Identify which cell holds the provided text, then report its (x, y) central coordinate. 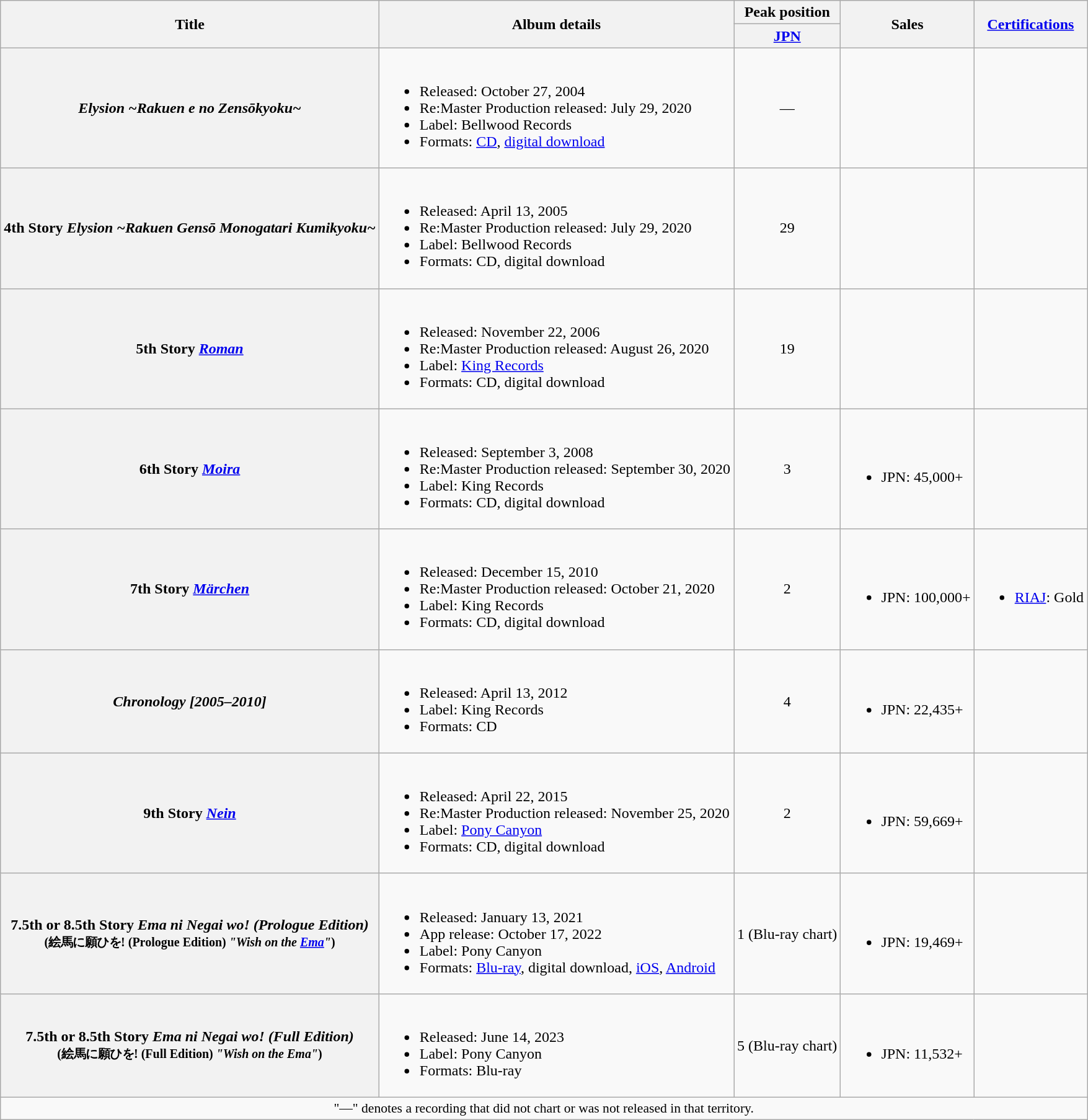
Album details (556, 24)
JPN: 22,435+ (908, 701)
JPN: 100,000+ (908, 589)
JPN: 19,469+ (908, 933)
Released: June 14, 2023Label: Pony CanyonFormats: Blu-ray (556, 1046)
6th Story Moira (190, 469)
Elysion ~Rakuen e no Zensōkyoku~ (190, 108)
Peak position (787, 12)
1 (Blu-ray chart) (787, 933)
JPN: 11,532+ (908, 1046)
Released: April 13, 2005Re:Master Production released: July 29, 2020Label: Bellwood RecordsFormats: CD, digital download (556, 228)
7.5th or 8.5th Story Ema ni Negai wo! (Full Edition)(絵馬に願ひを! (Full Edition) "Wish on the Ema") (190, 1046)
Title (190, 24)
JPN: 45,000+ (908, 469)
4th Story Elysion ~Rakuen Gensō Monogatari Kumikyoku~ (190, 228)
7.5th or 8.5th Story Ema ni Negai wo! (Prologue Edition)(絵馬に願ひを! (Prologue Edition) "Wish on the Ema") (190, 933)
29 (787, 228)
4 (787, 701)
JPN (787, 36)
"—" denotes a recording that did not chart or was not released in that territory. (544, 1108)
Released: April 13, 2012Label: King RecordsFormats: CD (556, 701)
Released: September 3, 2008Re:Master Production released: September 30, 2020Label: King RecordsFormats: CD, digital download (556, 469)
JPN: 59,669+ (908, 813)
19 (787, 349)
— (787, 108)
9th Story Nein (190, 813)
Released: December 15, 2010Re:Master Production released: October 21, 2020Label: King RecordsFormats: CD, digital download (556, 589)
Certifications (1030, 24)
3 (787, 469)
5th Story Roman (190, 349)
Released: April 22, 2015Re:Master Production released: November 25, 2020Label: Pony CanyonFormats: CD, digital download (556, 813)
Released: January 13, 2021App release: October 17, 2022Label: Pony CanyonFormats: Blu-ray, digital download, iOS, Android (556, 933)
Released: November 22, 2006Re:Master Production released: August 26, 2020Label: King RecordsFormats: CD, digital download (556, 349)
7th Story Märchen (190, 589)
5 (Blu-ray chart) (787, 1046)
RIAJ: Gold (1030, 589)
Released: October 27, 2004Re:Master Production released: July 29, 2020Label: Bellwood RecordsFormats: CD, digital download (556, 108)
Chronology [2005–2010] (190, 701)
Sales (908, 24)
